Return (X, Y) of the center of cell containing provided text 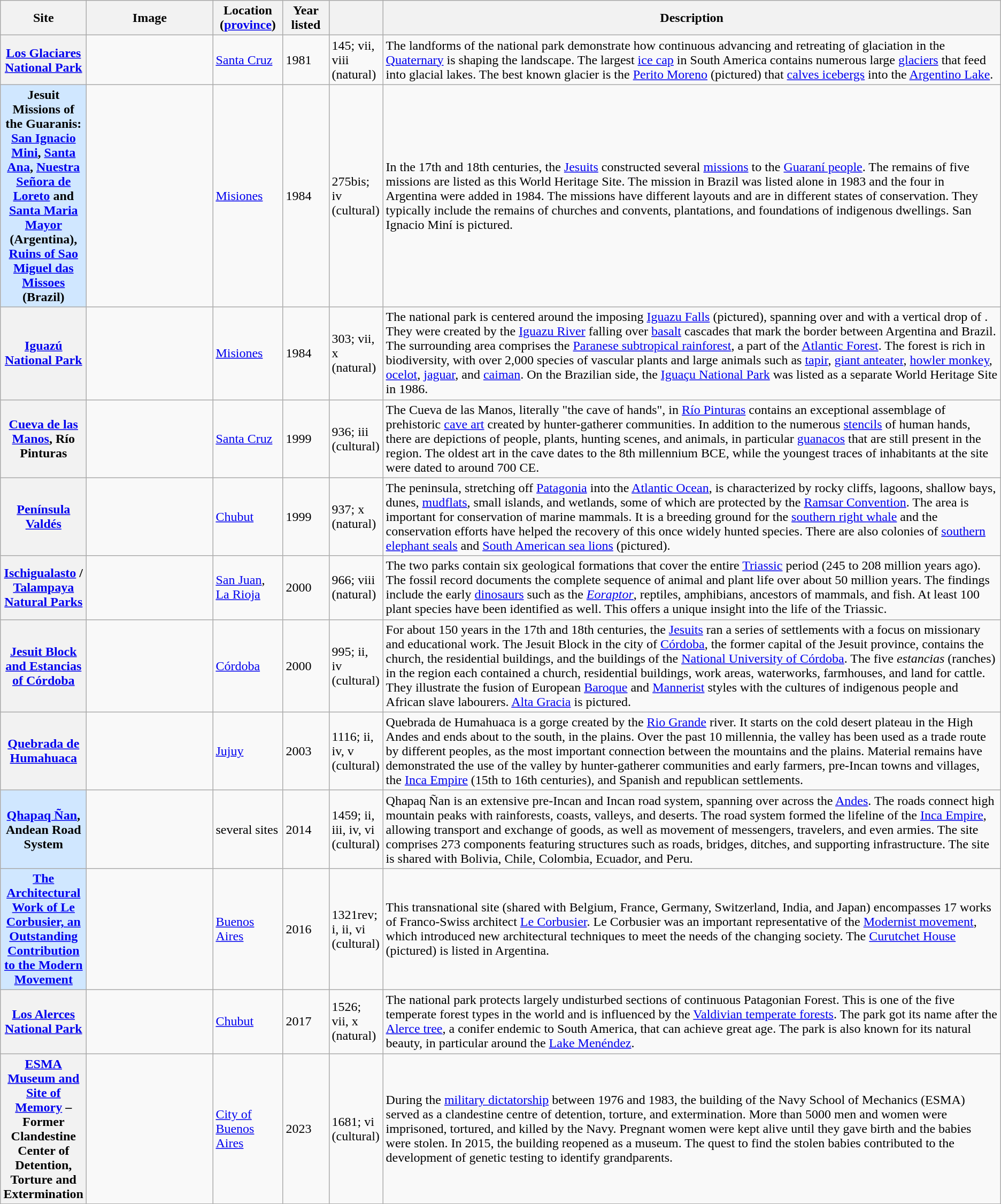
966; viii (natural) (356, 587)
2003 (306, 751)
1116; ii, iv, v (cultural) (356, 751)
The Architectural Work of Le Corbusier, an Outstanding Contribution to the Modern Movement (44, 929)
several sites (248, 829)
995; ii, iv (cultural) (356, 665)
303; vii, x (natural) (356, 353)
1321rev; i, ii, vi (cultural) (356, 929)
Jesuit Block and Estancias of Córdoba (44, 665)
Site (44, 18)
Quebrada de Humahuaca (44, 751)
1459; ii, iii, iv, vi (cultural) (356, 829)
Ischigualasto / Talampaya Natural Parks (44, 587)
Year listed (306, 18)
1526; vii, x (natural) (356, 1022)
2023 (306, 1129)
145; vii, viii (natural) (356, 60)
1981 (306, 60)
937; x (natural) (356, 517)
Qhapaq Ñan, Andean Road System (44, 829)
Los Alerces National Park (44, 1022)
1681; vi (cultural) (356, 1129)
936; iii (cultural) (356, 439)
Location (province) (248, 18)
275bis; iv (cultural) (356, 196)
Córdoba (248, 665)
Península Valdés (44, 517)
2017 (306, 1022)
Buenos Aires (248, 929)
2014 (306, 829)
Jujuy (248, 751)
Image (150, 18)
Iguazú National Park (44, 353)
San Juan, La Rioja (248, 587)
2016 (306, 929)
Los Glaciares National Park (44, 60)
ESMA Museum and Site of Memory – Former Clandestine Center of Detention, Torture and Extermination (44, 1129)
City of Buenos Aires (248, 1129)
Cueva de las Manos, Río Pinturas (44, 439)
Description (692, 18)
